Return the [X, Y] coordinate for the center point of the cell that contains the specified text.  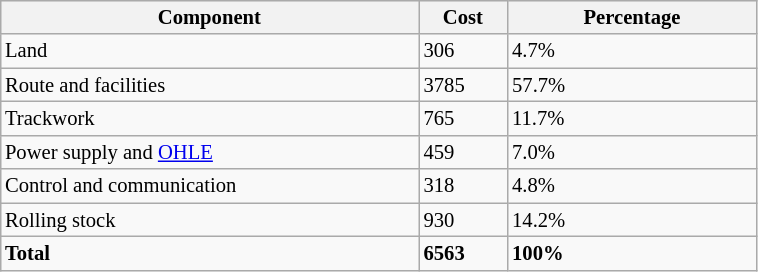
7.0% [632, 152]
Power supply and OHLE [210, 152]
Control and communication [210, 186]
6563 [464, 254]
Cost [464, 17]
57.7% [632, 85]
Trackwork [210, 119]
Component [210, 17]
459 [464, 152]
Land [210, 51]
4.8% [632, 186]
11.7% [632, 119]
930 [464, 220]
3785 [464, 85]
Percentage [632, 17]
14.2% [632, 220]
Rolling stock [210, 220]
100% [632, 254]
765 [464, 119]
4.7% [632, 51]
Total [210, 254]
306 [464, 51]
318 [464, 186]
Route and facilities [210, 85]
